Determine the (x, y) coordinate at the center of the cell enclosing the given text.  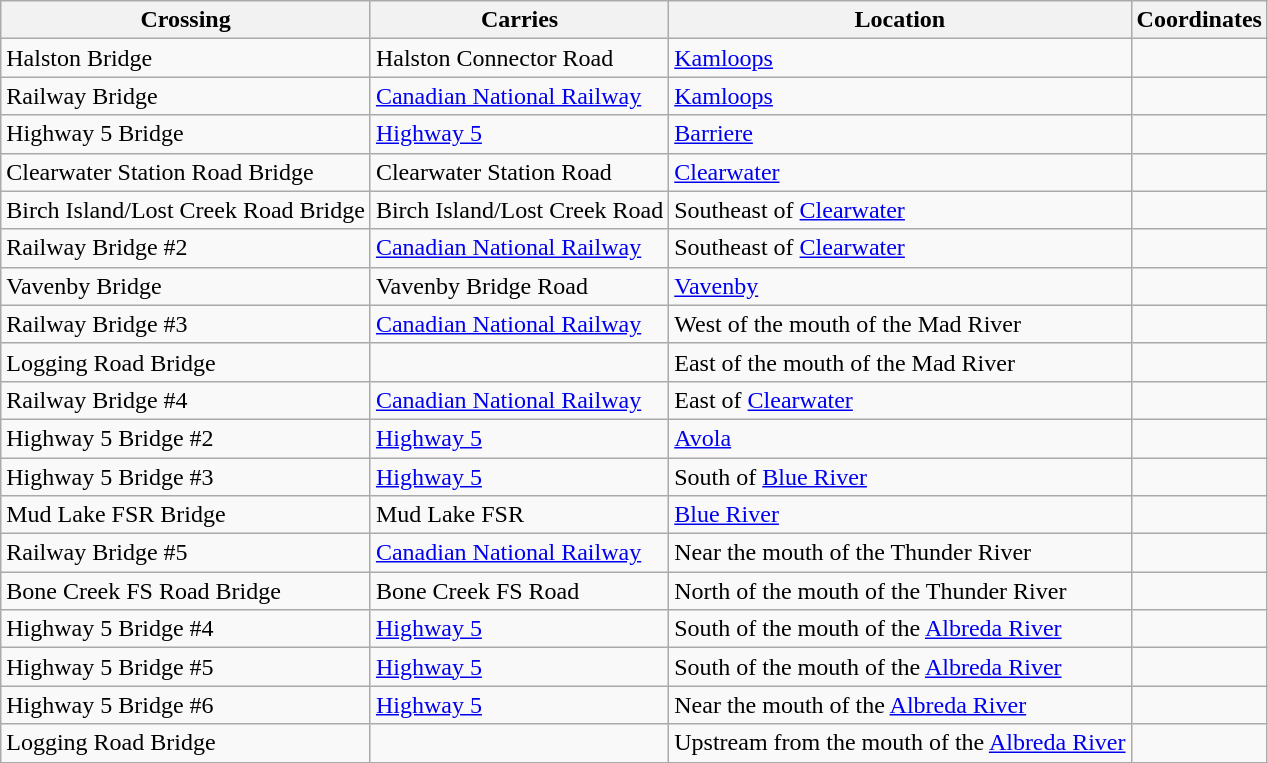
Highway 5 Bridge #2 (186, 438)
Mud Lake FSR Bridge (186, 515)
Highway 5 Bridge #3 (186, 477)
Vavenby Bridge Road (519, 286)
Mud Lake FSR (519, 515)
Railway Bridge (186, 96)
Railway Bridge #3 (186, 324)
Railway Bridge #2 (186, 248)
Birch Island/Lost Creek Road Bridge (186, 210)
Upstream from the mouth of the Albreda River (900, 743)
Clearwater Station Road (519, 172)
Bone Creek FS Road (519, 591)
Vavenby (900, 286)
Near the mouth of the Thunder River (900, 553)
Highway 5 Bridge #5 (186, 667)
Clearwater (900, 172)
East of Clearwater (900, 400)
Highway 5 Bridge #6 (186, 705)
Halston Bridge (186, 58)
Railway Bridge #5 (186, 553)
Railway Bridge #4 (186, 400)
Clearwater Station Road Bridge (186, 172)
Highway 5 Bridge #4 (186, 629)
Crossing (186, 20)
Bone Creek FS Road Bridge (186, 591)
Blue River (900, 515)
Near the mouth of the Albreda River (900, 705)
Vavenby Bridge (186, 286)
Barriere (900, 134)
Birch Island/Lost Creek Road (519, 210)
Coordinates (1199, 20)
South of Blue River (900, 477)
Halston Connector Road (519, 58)
Highway 5 Bridge (186, 134)
West of the mouth of the Mad River (900, 324)
Carries (519, 20)
North of the mouth of the Thunder River (900, 591)
Avola (900, 438)
East of the mouth of the Mad River (900, 362)
Location (900, 20)
